Scan for the cell matching the given text and deliver its [x, y] coordinate at center. 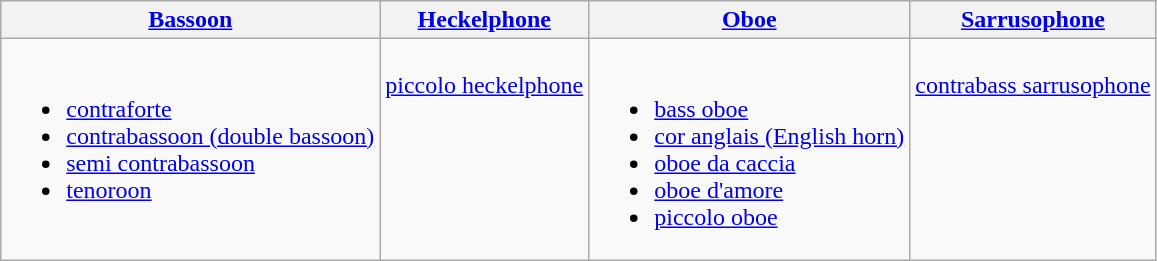
contrafortecontrabassoon (double bassoon)semi contrabassoontenoroon [190, 150]
bass oboecor anglais (English horn)oboe da cacciaoboe d'amorepiccolo oboe [750, 150]
contrabass sarrusophone [1033, 150]
Oboe [750, 20]
Bassoon [190, 20]
Heckelphone [484, 20]
piccolo heckelphone [484, 150]
Sarrusophone [1033, 20]
